Return the [x, y] coordinate for the center point of the cell that contains the specified text.  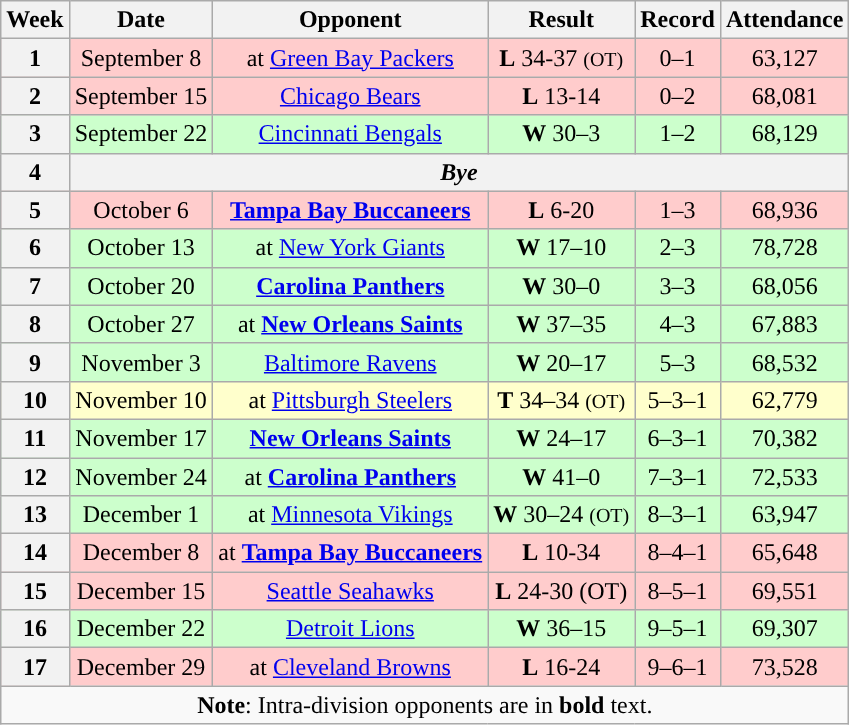
W 36–15 [562, 629]
12 [35, 477]
W 30–24 (OT) [562, 515]
at New York Giants [350, 248]
68,936 [784, 210]
October 27 [141, 324]
Result [562, 20]
Record [678, 20]
0–1 [678, 58]
Baltimore Ravens [350, 362]
8–4–1 [678, 553]
62,779 [784, 400]
16 [35, 629]
at New Orleans Saints [350, 324]
9 [35, 362]
Note: Intra-division opponents are in bold text. [425, 705]
8–5–1 [678, 591]
at Pittsburgh Steelers [350, 400]
W 24–17 [562, 438]
December 8 [141, 553]
Chicago Bears [350, 96]
L 10-34 [562, 553]
Attendance [784, 20]
October 6 [141, 210]
at Minnesota Vikings [350, 515]
New Orleans Saints [350, 438]
6–3–1 [678, 438]
5–3 [678, 362]
September 8 [141, 58]
8 [35, 324]
63,947 [784, 515]
14 [35, 553]
L 34-37 (OT) [562, 58]
Opponent [350, 20]
Date [141, 20]
7–3–1 [678, 477]
8–3–1 [678, 515]
68,129 [784, 134]
Bye [459, 172]
1–3 [678, 210]
69,307 [784, 629]
9–5–1 [678, 629]
October 13 [141, 248]
15 [35, 591]
T 34–34 (OT) [562, 400]
68,056 [784, 286]
W 30–3 [562, 134]
9–6–1 [678, 667]
L 13-14 [562, 96]
1–2 [678, 134]
10 [35, 400]
November 3 [141, 362]
L 6-20 [562, 210]
September 15 [141, 96]
5–3–1 [678, 400]
L 16-24 [562, 667]
W 41–0 [562, 477]
68,081 [784, 96]
December 1 [141, 515]
0–2 [678, 96]
6 [35, 248]
Tampa Bay Buccaneers [350, 210]
L 24-30 (OT) [562, 591]
78,728 [784, 248]
at Green Bay Packers [350, 58]
Week [35, 20]
3–3 [678, 286]
September 22 [141, 134]
13 [35, 515]
11 [35, 438]
W 20–17 [562, 362]
at Tampa Bay Buccaneers [350, 553]
2–3 [678, 248]
70,382 [784, 438]
65,648 [784, 553]
63,127 [784, 58]
17 [35, 667]
69,551 [784, 591]
7 [35, 286]
3 [35, 134]
Detroit Lions [350, 629]
Carolina Panthers [350, 286]
November 24 [141, 477]
December 15 [141, 591]
67,883 [784, 324]
4 [35, 172]
4–3 [678, 324]
W 37–35 [562, 324]
December 29 [141, 667]
October 20 [141, 286]
68,532 [784, 362]
W 17–10 [562, 248]
73,528 [784, 667]
W 30–0 [562, 286]
November 17 [141, 438]
December 22 [141, 629]
Seattle Seahawks [350, 591]
5 [35, 210]
2 [35, 96]
November 10 [141, 400]
Cincinnati Bengals [350, 134]
1 [35, 58]
72,533 [784, 477]
at Carolina Panthers [350, 477]
at Cleveland Browns [350, 667]
